Identify which cell holds the provided text, then report its (x, y) central coordinate. 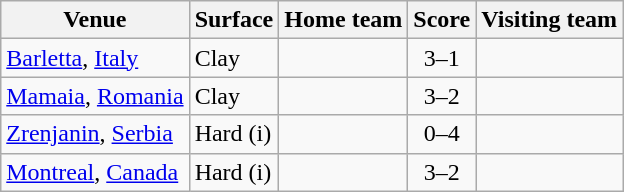
Venue (95, 20)
Montreal, Canada (95, 172)
Visiting team (550, 20)
Surface (234, 20)
0–4 (442, 134)
Score (442, 20)
3–1 (442, 58)
Zrenjanin, Serbia (95, 134)
Mamaia, Romania (95, 96)
Barletta, Italy (95, 58)
Home team (344, 20)
